Identify which cell holds the provided text, then report its [X, Y] central coordinate. 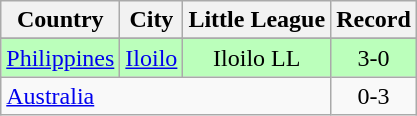
Little League [257, 20]
Philippines [60, 58]
0-3 [374, 96]
City [152, 20]
Australia [166, 96]
Iloilo [152, 58]
Country [60, 20]
3-0 [374, 58]
Iloilo LL [257, 58]
Record [374, 20]
